From the cell containing the given text, extract its center point as [X, Y] coordinate. 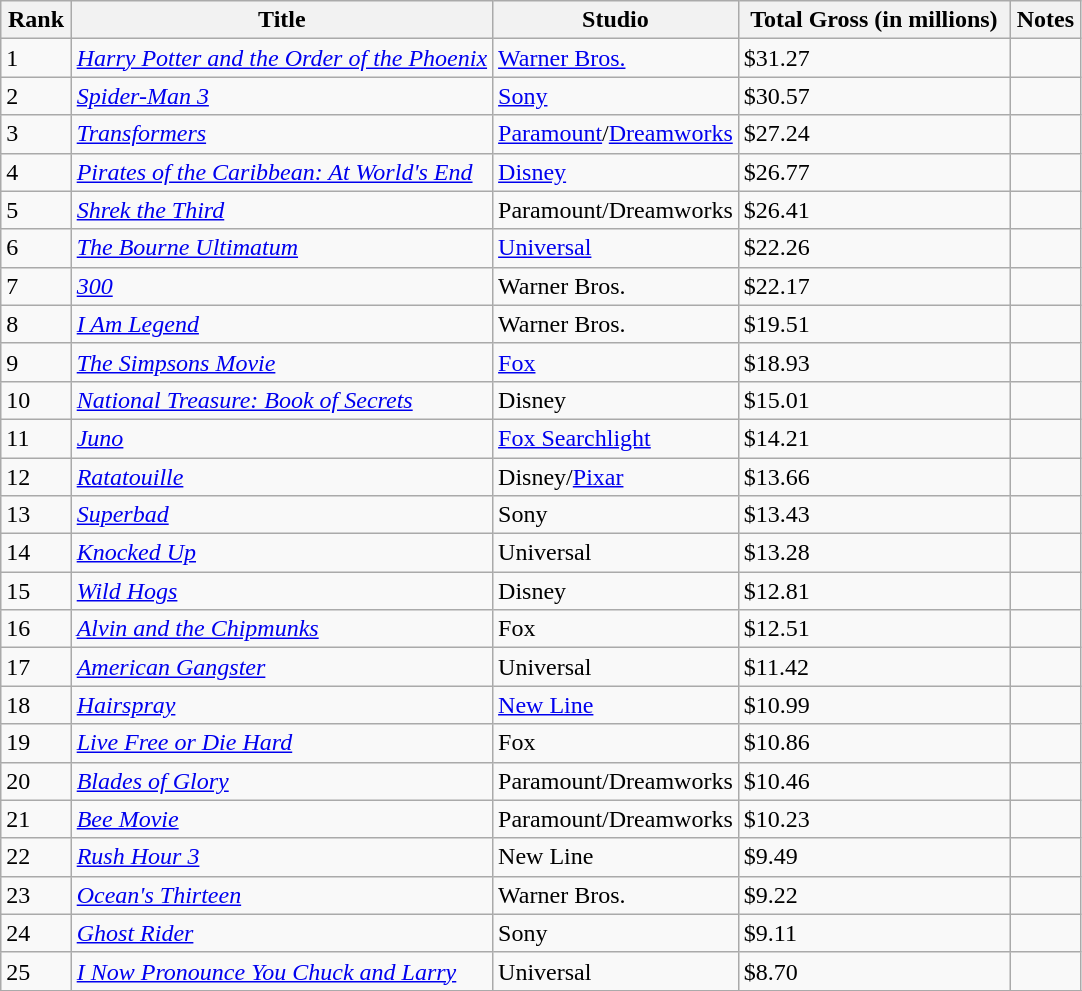
$27.24 [874, 134]
I Now Pronounce You Chuck and Larry [282, 971]
7 [36, 286]
Rush Hour 3 [282, 857]
Ocean's Thirteen [282, 895]
$10.86 [874, 743]
$13.28 [874, 553]
Shrek the Third [282, 210]
22 [36, 857]
$22.26 [874, 248]
$10.99 [874, 705]
5 [36, 210]
12 [36, 477]
$19.51 [874, 324]
$30.57 [874, 96]
Alvin and the Chipmunks [282, 629]
$18.93 [874, 362]
Live Free or Die Hard [282, 743]
$31.27 [874, 58]
4 [36, 172]
Fox Searchlight [616, 438]
Wild Hogs [282, 591]
National Treasure: Book of Secrets [282, 400]
3 [36, 134]
The Simpsons Movie [282, 362]
Disney/Pixar [616, 477]
$13.43 [874, 515]
Pirates of the Caribbean: At World's End [282, 172]
$11.42 [874, 667]
15 [36, 591]
$10.23 [874, 819]
25 [36, 971]
Total Gross (in millions) [874, 20]
24 [36, 933]
17 [36, 667]
$9.11 [874, 933]
$26.41 [874, 210]
Ghost Rider [282, 933]
$9.22 [874, 895]
Juno [282, 438]
I Am Legend [282, 324]
$22.17 [874, 286]
10 [36, 400]
11 [36, 438]
18 [36, 705]
Bee Movie [282, 819]
$13.66 [874, 477]
$14.21 [874, 438]
6 [36, 248]
Transformers [282, 134]
$12.51 [874, 629]
8 [36, 324]
$9.49 [874, 857]
Superbad [282, 515]
16 [36, 629]
2 [36, 96]
Studio [616, 20]
300 [282, 286]
Rank [36, 20]
Hairspray [282, 705]
13 [36, 515]
Ratatouille [282, 477]
9 [36, 362]
$8.70 [874, 971]
1 [36, 58]
$10.46 [874, 781]
Spider-Man 3 [282, 96]
19 [36, 743]
$26.77 [874, 172]
Blades of Glory [282, 781]
23 [36, 895]
Knocked Up [282, 553]
$15.01 [874, 400]
Harry Potter and the Order of the Phoenix [282, 58]
14 [36, 553]
Title [282, 20]
$12.81 [874, 591]
21 [36, 819]
American Gangster [282, 667]
Notes [1046, 20]
The Bourne Ultimatum [282, 248]
20 [36, 781]
